Search for the cell housing the specified text and yield its (X, Y) center coordinate. 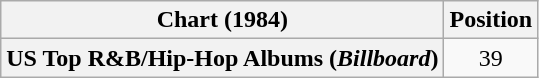
39 (491, 58)
Chart (1984) (222, 20)
Position (491, 20)
US Top R&B/Hip-Hop Albums (Billboard) (222, 58)
